Scan for the cell matching the given text and deliver its [X, Y] coordinate at center. 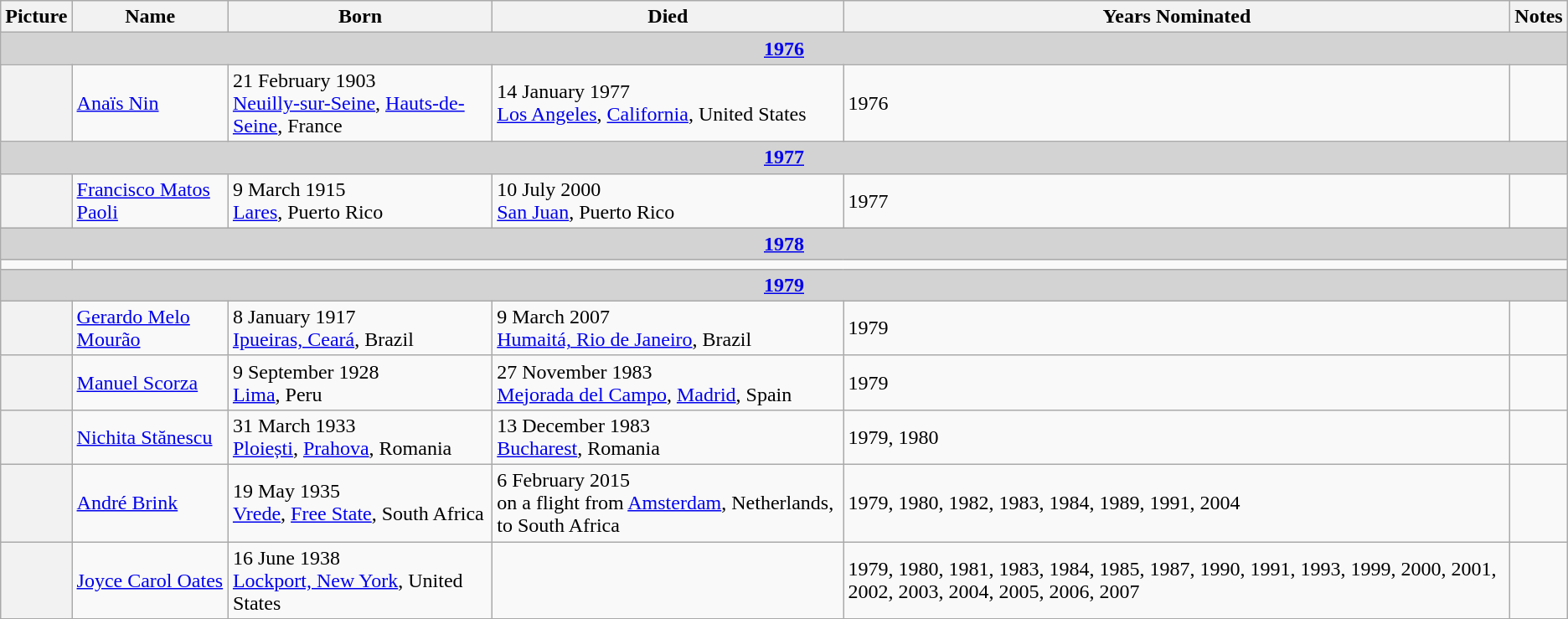
1979, 1980, 1981, 1983, 1984, 1985, 1987, 1990, 1991, 1993, 1999, 2000, 2001, 2002, 2003, 2004, 2005, 2006, 2007 [1177, 580]
13 December 1983 Bucharest, Romania [668, 437]
Name [150, 17]
21 February 1903 Neuilly-sur-Seine, Hauts-de-Seine, France [360, 103]
Years Nominated [1177, 17]
Manuel Scorza [150, 382]
1979, 1980, 1982, 1983, 1984, 1989, 1991, 2004 [1177, 503]
9 March 1915 Lares, Puerto Rico [360, 201]
Picture [37, 17]
Born [360, 17]
1978 [784, 244]
Notes [1539, 17]
6 February 2015 on a flight from Amsterdam, Netherlands, to South Africa [668, 503]
19 May 1935 Vrede, Free State, South Africa [360, 503]
Francisco Matos Paoli [150, 201]
Anaïs Nin [150, 103]
16 June 1938 Lockport, New York, United States [360, 580]
Joyce Carol Oates [150, 580]
8 January 1917 Ipueiras, Ceará, Brazil [360, 328]
Nichita Stănescu [150, 437]
27 November 1983 Mejorada del Campo, Madrid, Spain [668, 382]
31 March 1933 Ploiești, Prahova, Romania [360, 437]
9 September 1928 Lima, Peru [360, 382]
9 March 2007 Humaitá, Rio de Janeiro, Brazil [668, 328]
10 July 2000 San Juan, Puerto Rico [668, 201]
1979, 1980 [1177, 437]
André Brink [150, 503]
14 January 1977 Los Angeles, California, United States [668, 103]
Gerardo Melo Mourão [150, 328]
Died [668, 17]
